Capture the cell that displays the provided text and extract its [X, Y] central coordinate. 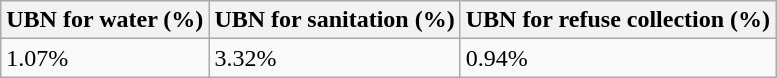
0.94% [618, 58]
3.32% [334, 58]
UBN for refuse collection (%) [618, 20]
UBN for water (%) [105, 20]
UBN for sanitation (%) [334, 20]
1.07% [105, 58]
